Provide the (X, Y) coordinate of the cell's center where the given text is located.  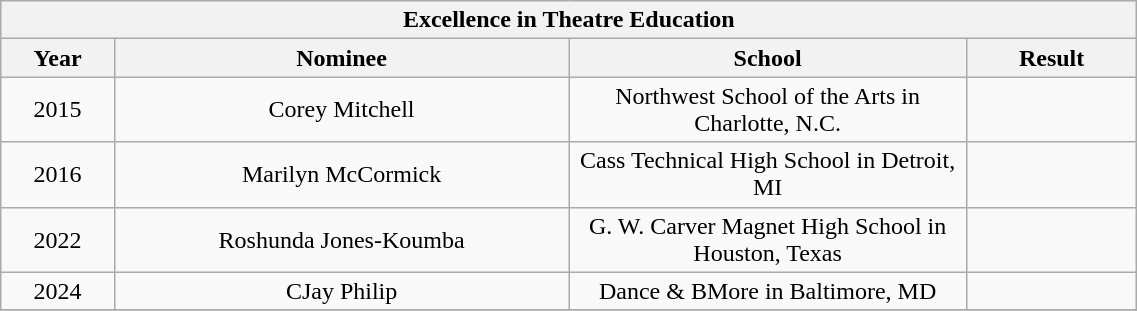
G. W. Carver Magnet High School in Houston, Texas (768, 240)
2016 (58, 174)
Excellence in Theatre Education (569, 20)
2015 (58, 110)
CJay Philip (341, 291)
Cass Technical High School in Detroit, MI (768, 174)
Marilyn McCormick (341, 174)
Corey Mitchell (341, 110)
Result (1051, 58)
Dance & BMore in Baltimore, MD (768, 291)
Nominee (341, 58)
Year (58, 58)
Northwest School of the Arts in Charlotte, N.C. (768, 110)
School (768, 58)
2022 (58, 240)
Roshunda Jones-Koumba (341, 240)
2024 (58, 291)
